Scan for the cell matching the given text and deliver its [x, y] coordinate at center. 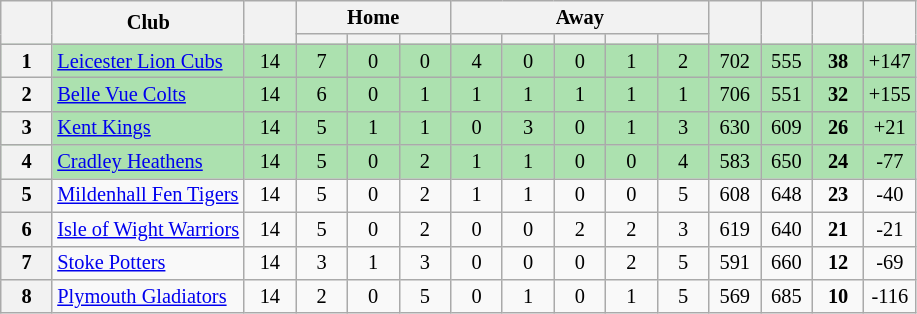
630 [735, 128]
26 [838, 128]
8 [27, 296]
+21 [890, 128]
555 [787, 61]
-40 [890, 195]
685 [787, 296]
-69 [890, 263]
Away [580, 17]
+147 [890, 61]
38 [838, 61]
591 [735, 263]
Plymouth Gladiators [148, 296]
Leicester Lion Cubs [148, 61]
660 [787, 263]
Mildenhall Fen Tigers [148, 195]
32 [838, 94]
702 [735, 61]
608 [735, 195]
583 [735, 162]
10 [838, 296]
619 [735, 229]
609 [787, 128]
-116 [890, 296]
21 [838, 229]
Cradley Heathens [148, 162]
640 [787, 229]
706 [735, 94]
551 [787, 94]
Belle Vue Colts [148, 94]
24 [838, 162]
+155 [890, 94]
-77 [890, 162]
648 [787, 195]
Stoke Potters [148, 263]
23 [838, 195]
Kent Kings [148, 128]
Isle of Wight Warriors [148, 229]
Home [374, 17]
-21 [890, 229]
Club [148, 22]
12 [838, 263]
569 [735, 296]
650 [787, 162]
